Return (x, y) of the center of cell containing provided text 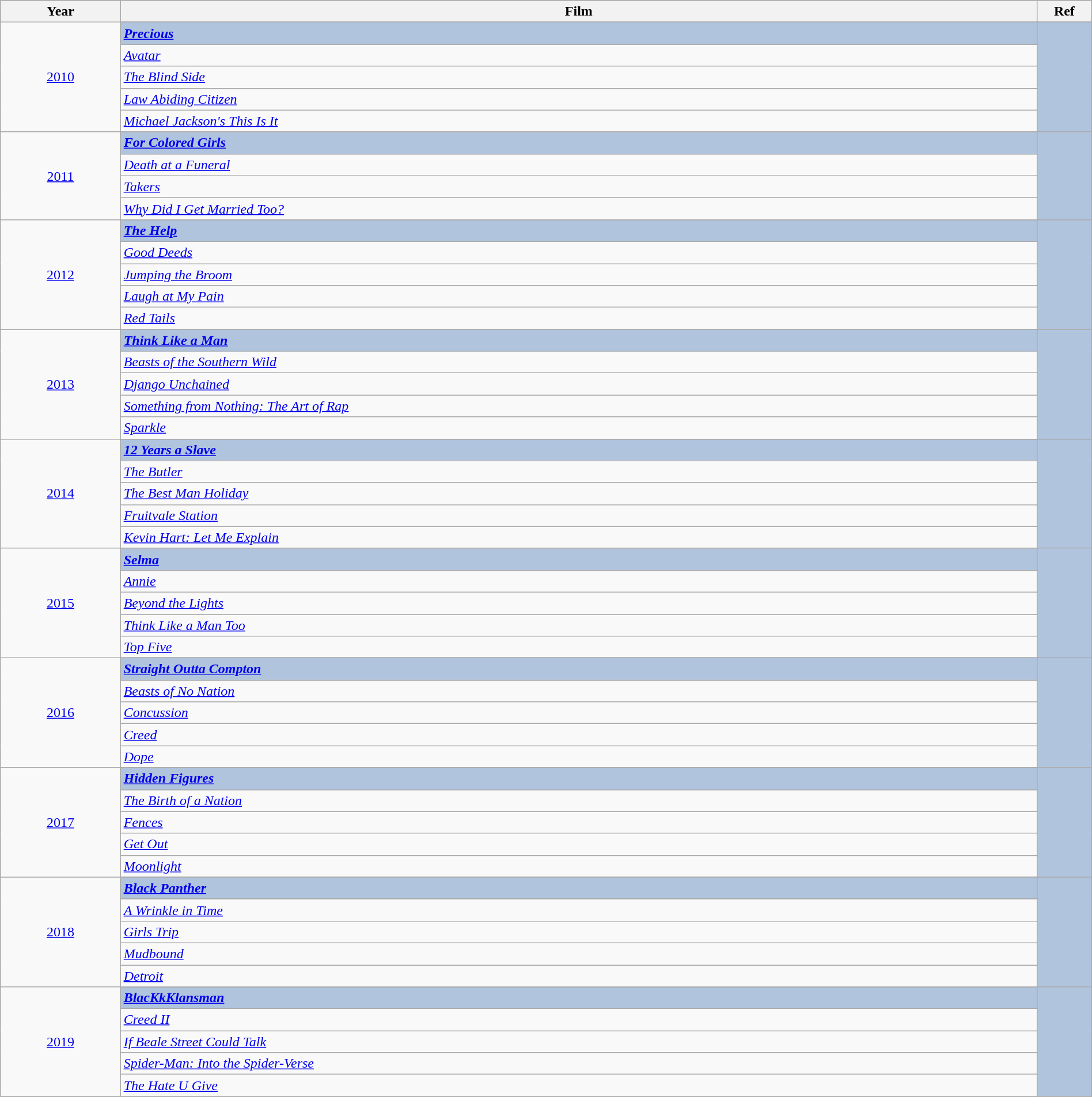
Selma (578, 559)
2016 (60, 713)
Get Out (578, 844)
Why Did I Get Married Too? (578, 208)
Django Unchained (578, 384)
Laugh at My Pain (578, 297)
Fences (578, 822)
2012 (60, 274)
Black Panther (578, 888)
If Beale Street Could Talk (578, 1042)
Jumping the Broom (578, 275)
Avatar (578, 55)
Think Like a Man Too (578, 625)
2013 (60, 384)
Moonlight (578, 866)
The Butler (578, 472)
Sparkle (578, 428)
2018 (60, 932)
Film (578, 12)
2019 (60, 1042)
Death at a Funeral (578, 165)
Law Abiding Citizen (578, 99)
Spider-Man: Into the Spider-Verse (578, 1064)
The Help (578, 230)
Fruitvale Station (578, 515)
2010 (60, 77)
Beyond the Lights (578, 603)
Straight Outta Compton (578, 669)
Concussion (578, 713)
Red Tails (578, 318)
Good Deeds (578, 252)
For Colored Girls (578, 143)
The Best Man Holiday (578, 494)
The Blind Side (578, 77)
Dope (578, 757)
Creed (578, 735)
Hidden Figures (578, 779)
Precious (578, 33)
Michael Jackson's This Is It (578, 121)
Annie (578, 581)
A Wrinkle in Time (578, 910)
Something from Nothing: The Art of Rap (578, 406)
Mudbound (578, 954)
Creed II (578, 1020)
Girls Trip (578, 932)
Ref (1064, 12)
Takers (578, 187)
2011 (60, 176)
2014 (60, 494)
Detroit (578, 976)
2015 (60, 603)
BlacKkKlansman (578, 998)
The Birth of a Nation (578, 800)
The Hate U Give (578, 1085)
Top Five (578, 647)
Beasts of No Nation (578, 691)
Beasts of the Southern Wild (578, 362)
Kevin Hart: Let Me Explain (578, 537)
2017 (60, 822)
Think Like a Man (578, 340)
Year (60, 12)
12 Years a Slave (578, 450)
